Extract the (x, y) coordinate from the center of the cell holding the provided text.  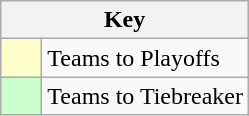
Teams to Playoffs (146, 58)
Key (125, 20)
Teams to Tiebreaker (146, 96)
